From the cell containing the given text, extract its center point as (x, y) coordinate. 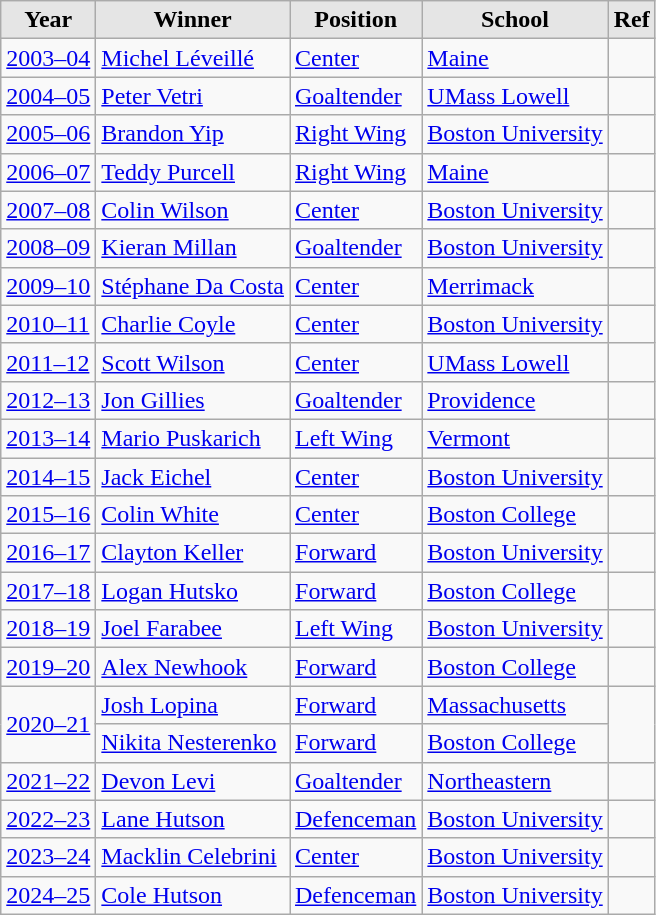
2019–20 (48, 667)
2011–12 (48, 362)
Teddy Purcell (193, 172)
2012–13 (48, 400)
2024–25 (48, 895)
Charlie Coyle (193, 324)
2008–09 (48, 248)
2022–23 (48, 819)
Macklin Celebrini (193, 857)
Scott Wilson (193, 362)
Jack Eichel (193, 477)
School (515, 20)
Brandon Yip (193, 134)
2007–08 (48, 210)
Colin Wilson (193, 210)
Kieran Millan (193, 248)
Peter Vetri (193, 96)
2014–15 (48, 477)
2013–14 (48, 438)
Providence (515, 400)
2004–05 (48, 96)
Devon Levi (193, 781)
Jon Gillies (193, 400)
Year (48, 20)
2010–11 (48, 324)
Michel Léveillé (193, 58)
Nikita Nesterenko (193, 743)
Stéphane Da Costa (193, 286)
Position (356, 20)
2018–19 (48, 629)
Clayton Keller (193, 553)
Lane Hutson (193, 819)
2006–07 (48, 172)
Alex Newhook (193, 667)
2017–18 (48, 591)
Mario Puskarich (193, 438)
Massachusetts (515, 705)
Joel Farabee (193, 629)
2009–10 (48, 286)
2020–21 (48, 724)
Josh Lopina (193, 705)
Merrimack (515, 286)
Vermont (515, 438)
Winner (193, 20)
Ref (632, 20)
2015–16 (48, 515)
Colin White (193, 515)
Logan Hutsko (193, 591)
2023–24 (48, 857)
2003–04 (48, 58)
Northeastern (515, 781)
2005–06 (48, 134)
2021–22 (48, 781)
Cole Hutson (193, 895)
2016–17 (48, 553)
